Capture the cell that displays the provided text and extract its [X, Y] central coordinate. 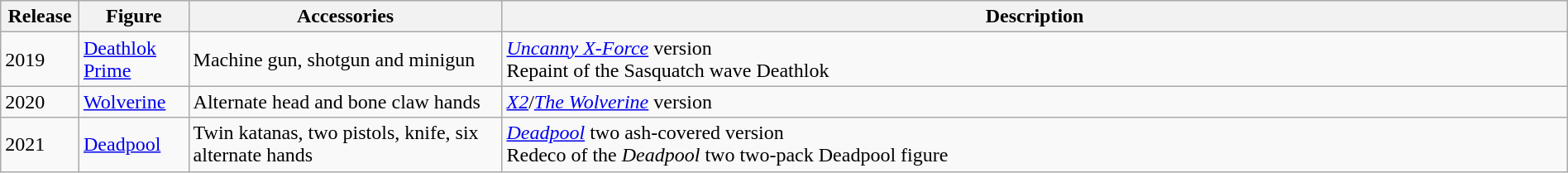
Release [40, 17]
Deadpool [134, 144]
2020 [40, 102]
Deathlok Prime [134, 60]
Description [1035, 17]
Accessories [346, 17]
Uncanny X-Force versionRepaint of the Sasquatch wave Deathlok [1035, 60]
Wolverine [134, 102]
Twin katanas, two pistols, knife, six alternate hands [346, 144]
2021 [40, 144]
Figure [134, 17]
Machine gun, shotgun and minigun [346, 60]
Deadpool two ash-covered versionRedeco of the Deadpool two two-pack Deadpool figure [1035, 144]
X2/The Wolverine version [1035, 102]
2019 [40, 60]
Alternate head and bone claw hands [346, 102]
